Search for the cell housing the specified text and yield its (x, y) center coordinate. 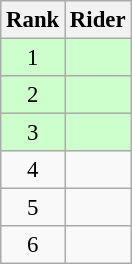
6 (33, 245)
Rank (33, 20)
2 (33, 95)
5 (33, 208)
Rider (98, 20)
1 (33, 58)
4 (33, 170)
3 (33, 133)
